Capture the cell that displays the provided text and extract its [X, Y] central coordinate. 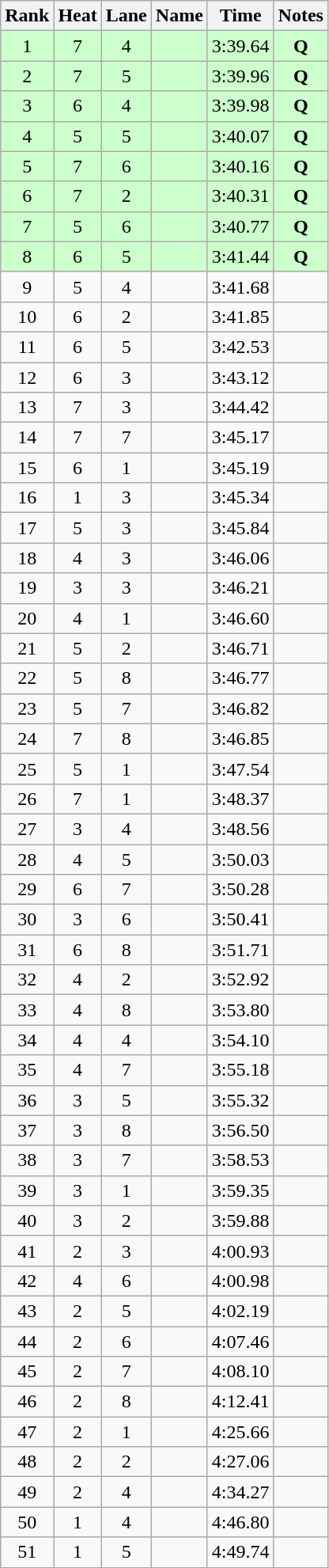
10 [27, 317]
3:47.54 [240, 769]
3:58.53 [240, 1160]
3:55.18 [240, 1070]
3:46.82 [240, 708]
4:02.19 [240, 1311]
3:45.34 [240, 498]
3:54.10 [240, 1040]
27 [27, 829]
4:12.41 [240, 1402]
3:45.17 [240, 438]
16 [27, 498]
11 [27, 347]
25 [27, 769]
28 [27, 859]
3:59.35 [240, 1190]
32 [27, 980]
4:27.06 [240, 1462]
23 [27, 708]
Heat [78, 16]
3:59.88 [240, 1221]
22 [27, 678]
3:48.37 [240, 799]
31 [27, 950]
4:25.66 [240, 1432]
4:46.80 [240, 1522]
42 [27, 1281]
3:50.28 [240, 890]
13 [27, 408]
3:48.56 [240, 829]
36 [27, 1100]
Lane [127, 16]
4:07.46 [240, 1342]
3:40.77 [240, 226]
3:39.96 [240, 76]
18 [27, 558]
48 [27, 1462]
35 [27, 1070]
45 [27, 1372]
49 [27, 1492]
46 [27, 1402]
40 [27, 1221]
50 [27, 1522]
15 [27, 468]
17 [27, 528]
3:39.98 [240, 106]
3:50.41 [240, 920]
47 [27, 1432]
3:40.07 [240, 136]
21 [27, 648]
3:41.44 [240, 256]
26 [27, 799]
41 [27, 1251]
3:46.60 [240, 618]
37 [27, 1130]
43 [27, 1311]
3:46.71 [240, 648]
3:56.50 [240, 1130]
Time [240, 16]
12 [27, 378]
3:43.12 [240, 378]
3:51.71 [240, 950]
3:55.32 [240, 1100]
4:00.98 [240, 1281]
4:49.74 [240, 1552]
3:46.21 [240, 588]
3:45.84 [240, 528]
3:40.31 [240, 196]
51 [27, 1552]
3:46.77 [240, 678]
19 [27, 588]
29 [27, 890]
14 [27, 438]
3:42.53 [240, 347]
24 [27, 738]
9 [27, 287]
Name [179, 16]
Rank [27, 16]
3:45.19 [240, 468]
3:39.64 [240, 46]
3:41.68 [240, 287]
30 [27, 920]
3:52.92 [240, 980]
3:53.80 [240, 1010]
33 [27, 1010]
Notes [301, 16]
3:40.16 [240, 166]
4:00.93 [240, 1251]
3:44.42 [240, 408]
4:34.27 [240, 1492]
20 [27, 618]
34 [27, 1040]
3:41.85 [240, 317]
3:46.85 [240, 738]
39 [27, 1190]
4:08.10 [240, 1372]
3:50.03 [240, 859]
38 [27, 1160]
44 [27, 1342]
3:46.06 [240, 558]
